Pinpoint the cell where the given text exists, returning its (X, Y) midpoint coordinate. 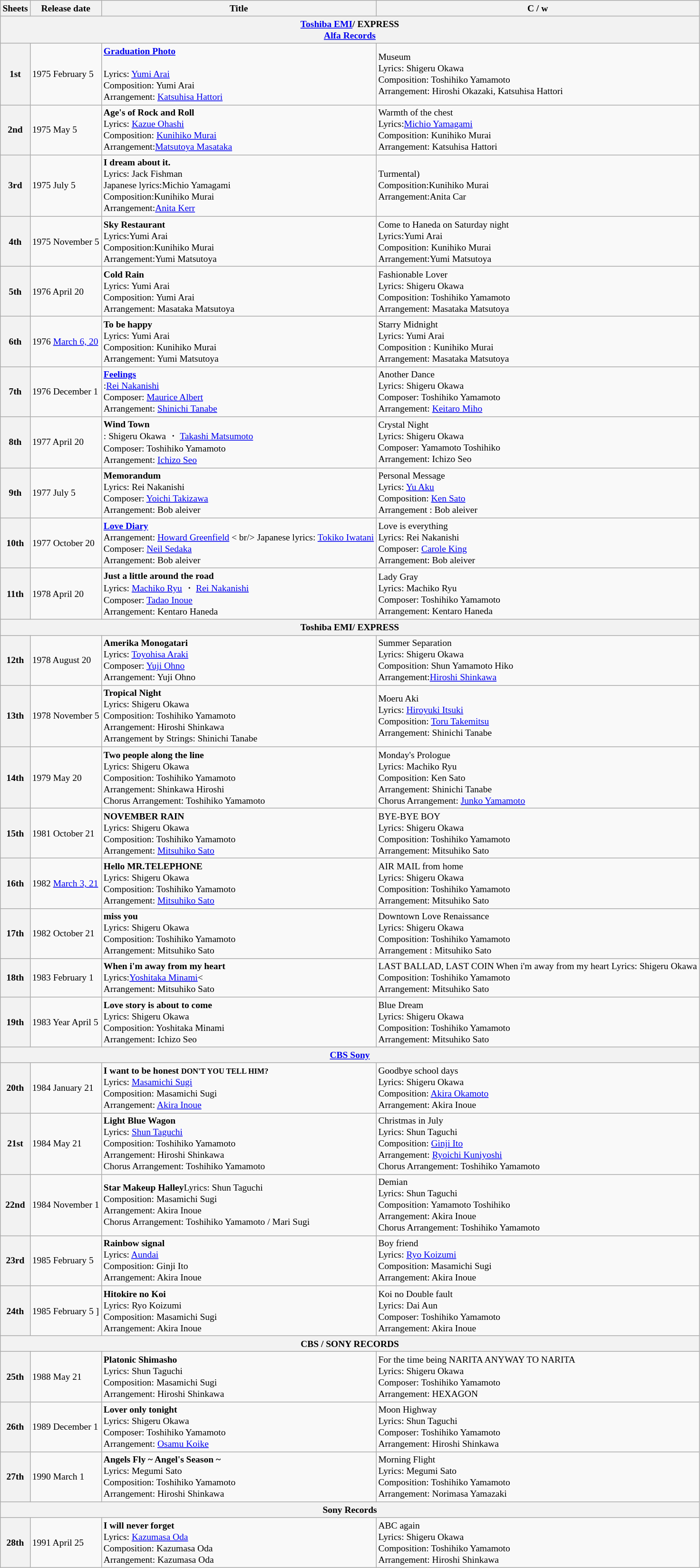
Platonic Shimasho Lyrics: Shun Taguchi Composition: Masamichi Sugi Arrangement: Hiroshi Shinkawa (239, 1376)
3rd (15, 185)
C / w (538, 9)
1981 October 21 (66, 834)
14th (15, 778)
Just a little around the road Lyrics: Machiko Ryu ・ Rei Nakanishi Composer: Tadao Inoue Arrangement: Kentaro Haneda (239, 594)
Cold Rain Lyrics: Yumi Arai Composition: Yumi Arai Arrangement: Masataka Matsutoya (239, 291)
23rd (15, 1260)
1975 February 5 (66, 74)
I will never forget Lyrics: Kazumasa Oda Composition: Kazumasa Oda Arrangement: Kazumasa Oda (239, 1543)
Hitokire no Koi Lyrics: Ryo Koizumi Composition: Masamichi Sugi Arrangement: Akira Inoue (239, 1311)
Angels Fly ~ Angel's Season ~ Lyrics: Megumi Sato Composition: Toshihiko Yamamoto Arrangement: Hiroshi Shinkawa (239, 1476)
Summer Separation Lyrics: Shigeru Okawa Composition: Shun Yamamoto Hiko Arrangement:Hiroshi Shinkawa (538, 661)
1988 May 21 (66, 1376)
27th (15, 1476)
Starry Midnight Lyrics: Yumi Arai Composition : Kunihiko Murai Arrangement: Masataka Matsutoya (538, 341)
22nd (15, 1205)
1985 February 5 ] (66, 1311)
21st (15, 1144)
ABC again Lyrics: Shigeru Okawa Composition: Toshihiko Yamamoto Arrangement: Hiroshi Shinkawa (538, 1543)
1975 May 5 (66, 130)
28th (15, 1543)
1984 January 21 (66, 1087)
NOVEMBER RAIN Lyrics: Shigeru Okawa Composition: Toshihiko Yamamoto Arrangement: Mitsuhiko Sato (239, 834)
1976 December 1 (66, 392)
Star Makeup HalleyLyrics: Shun Taguchi Composition: Masamichi Sugi Arrangement: Akira Inoue Chorus Arrangement: Toshihiko Yamamoto / Mari Sugi (239, 1205)
Goodbye school days Lyrics: Shigeru Okawa Composition: Akira Okamoto Arrangement: Akira Inoue (538, 1087)
24th (15, 1311)
Moeru Aki Lyrics: Hiroyuki Itsuki Composition: Toru Takemitsu Arrangement: Shinichi Tanabe (538, 716)
1982 March 3, 21 (66, 883)
Two people along the line Lyrics: Shigeru Okawa Composition: Toshihiko Yamamoto Arrangement: Shinkawa Hiroshi Chorus Arrangement: Toshihiko Yamamoto (239, 778)
Monday's Prologue Lyrics: Machiko Ryu Composition: Ken Sato Arrangement: Shinichi Tanabe Chorus Arrangement: Junko Yamamoto (538, 778)
7th (15, 392)
Sony Records (350, 1510)
1991 April 25 (66, 1543)
Morning Flight Lyrics: Megumi Sato Composition: Toshihiko Yamamoto Arrangement: Norimasa Yamazaki (538, 1476)
Age's of Rock and Roll Lyrics: Kazue OhashiComposition: Kunihiko MuraiArrangement:Matsutoya Masataka (239, 130)
1984 November 1 (66, 1205)
16th (15, 883)
Another Dance Lyrics: Shigeru Okawa Composer: Toshihiko Yamamoto Arrangement: Keitaro Miho (538, 392)
1985 February 5 (66, 1260)
1977 October 20 (66, 543)
miss you Lyrics: Shigeru Okawa Composition: Toshihiko Yamamoto Arrangement: Mitsuhiko Sato (239, 933)
Feelings :Rei Nakanishi Composer: Maurice Albert Arrangement: Shinichi Tanabe (239, 392)
Title (239, 9)
Crystal Night Lyrics: Shigeru Okawa Composer: Yamamoto Toshihiko Arrangement: Ichizo Seo (538, 442)
Tropical Night Lyrics: Shigeru Okawa Composition: Toshihiko Yamamoto Arrangement: Hiroshi Shinkawa Arrangement by Strings: Shinichi Tanabe (239, 716)
CBS / SONY RECORDS (350, 1344)
Wind Town : Shigeru Okawa ・ Takashi Matsumoto Composer: Toshihiko Yamamoto Arrangement: Ichizo Seo (239, 442)
Lover only tonight Lyrics: Shigeru Okawa Composer: Toshihiko Yamamoto Arrangement: Osamu Koike (239, 1427)
10th (15, 543)
Come to Haneda on Saturday night Lyrics:Yumi AraiComposition: Kunihiko MuraiArrangement:Yumi Matsutoya (538, 241)
1989 December 1 (66, 1427)
20th (15, 1087)
1976 March 6, 20 (66, 341)
17th (15, 933)
15th (15, 834)
11th (15, 594)
I want to be honest DON'T YOU TELL HIM? Lyrics: Masamichi Sugi Composition: Masamichi Sugi Arrangement: Akira Inoue (239, 1087)
1975 July 5 (66, 185)
Museum Lyrics: Shigeru Okawa Composition: Toshihiko YamamotoArrangement: Hiroshi Okazaki, Katsuhisa Hattori (538, 74)
Graduation PhotoLyrics: Yumi AraiComposition: Yumi Arai Arrangement: Katsuhisa Hattori (239, 74)
Downtown Love Renaissance Lyrics: Shigeru Okawa Composition: Toshihiko Yamamoto Arrangement : Mitsuhiko Sato (538, 933)
2nd (15, 130)
When i'm away from my heart Lyrics:Yoshitaka Minami< Arrangement: Mitsuhiko Sato (239, 977)
1983 February 1 (66, 977)
Toshiba EMI/ EXPRESSAlfa Records (350, 29)
5th (15, 291)
1978 August 20 (66, 661)
Memorandum Lyrics: Rei Nakanishi Composer: Yoichi Takizawa Arrangement: Bob aleiver (239, 493)
Love is everything Lyrics: Rei Nakanishi Composer: Carole King Arrangement: Bob aleiver (538, 543)
Christmas in July Lyrics: Shun Taguchi Composition: Ginji Ito Arrangement: Ryoichi Kuniyoshi Chorus Arrangement: Toshihiko Yamamoto (538, 1144)
Rainbow signal Lyrics: Aundai Composition: Ginji Ito Arrangement: Akira Inoue (239, 1260)
18th (15, 977)
Toshiba EMI/ EXPRESS (350, 627)
Love Diary Arrangement: Howard Greenfield < br/> Japanese lyrics: Tokiko Iwatani Composer: Neil Sedaka Arrangement: Bob aleiver (239, 543)
13th (15, 716)
6th (15, 341)
Blue Dream Lyrics: Shigeru Okawa Composition: Toshihiko Yamamoto Arrangement: Mitsuhiko Sato (538, 1022)
1979 May 20 (66, 778)
1978 November 5 (66, 716)
1975 November 5 (66, 241)
19th (15, 1022)
Light Blue Wagon Lyrics: Shun Taguchi Composition: Toshihiko Yamamoto Arrangement: Hiroshi Shinkawa Chorus Arrangement: Toshihiko Yamamoto (239, 1144)
Demian Lyrics: Shun Taguchi Composition: Yamamoto Toshihiko Arrangement: Akira Inoue Chorus Arrangement: Toshihiko Yamamoto (538, 1205)
AIR MAIL from home Lyrics: Shigeru Okawa Composition: Toshihiko Yamamoto Arrangement: Mitsuhiko Sato (538, 883)
CBS Sony (350, 1055)
Lady Gray Lyrics: Machiko Ryu Composer: Toshihiko Yamamoto Arrangement: Kentaro Haneda (538, 594)
Amerika Monogatari Lyrics: Toyohisa Araki Composer: Yuji Ohno Arrangement: Yuji Ohno (239, 661)
1977 July 5 (66, 493)
Love story is about to come Lyrics: Shigeru Okawa Composition: Yoshitaka Minami Arrangement: Ichizo Seo (239, 1022)
Release date (66, 9)
Warmth of the chestLyrics:Michio Yamagami Composition: Kunihiko MuraiArrangement: Katsuhisa Hattori (538, 130)
1982 October 21 (66, 933)
4th (15, 241)
1977 April 20 (66, 442)
Fashionable Lover Lyrics: Shigeru Okawa Composition: Toshihiko Yamamoto Arrangement: Masataka Matsutoya (538, 291)
Sheets (15, 9)
1978 April 20 (66, 594)
26th (15, 1427)
Koi no Double fault Lyrics: Dai Aun Composer: Toshihiko Yamamoto Arrangement: Akira Inoue (538, 1311)
9th (15, 493)
Turmental)Composition:Kunihiko MuraiArrangement:Anita Car (538, 185)
Hello MR.TELEPHONE Lyrics: Shigeru Okawa Composition: Toshihiko Yamamoto Arrangement: Mitsuhiko Sato (239, 883)
Personal Message Lyrics: Yu Aku Composition: Ken Sato Arrangement : Bob aleiver (538, 493)
To be happy Lyrics: Yumi Arai Composition: Kunihiko Murai Arrangement: Yumi Matsutoya (239, 341)
Sky Restaurant Lyrics:Yumi AraiComposition:Kunihiko Murai Arrangement:Yumi Matsutoya (239, 241)
I dream about it. Lyrics: Jack FishmanJapanese lyrics:Michio YamagamiComposition:Kunihiko MuraiArrangement:Anita Kerr (239, 185)
8th (15, 442)
Boy friend Lyrics: Ryo Koizumi Composition: Masamichi Sugi Arrangement: Akira Inoue (538, 1260)
25th (15, 1376)
For the time being NARITA ANYWAY TO NARITA Lyrics: Shigeru Okawa Composer: Toshihiko Yamamoto Arrangement: HEXAGON (538, 1376)
BYE-BYE BOY Lyrics: Shigeru Okawa Composition: Toshihiko Yamamoto Arrangement: Mitsuhiko Sato (538, 834)
1st (15, 74)
1984 May 21 (66, 1144)
Moon Highway Lyrics: Shun Taguchi Composer: Toshihiko Yamamoto Arrangement: Hiroshi Shinkawa (538, 1427)
1983 Year April 5 (66, 1022)
LAST BALLAD, LAST COIN When i'm away from my heart Lyrics: Shigeru Okawa Composition: Toshihiko Yamamoto Arrangement: Mitsuhiko Sato (538, 977)
1976 April 20 (66, 291)
1990 March 1 (66, 1476)
12th (15, 661)
